Capture the cell that displays the provided text and extract its [X, Y] central coordinate. 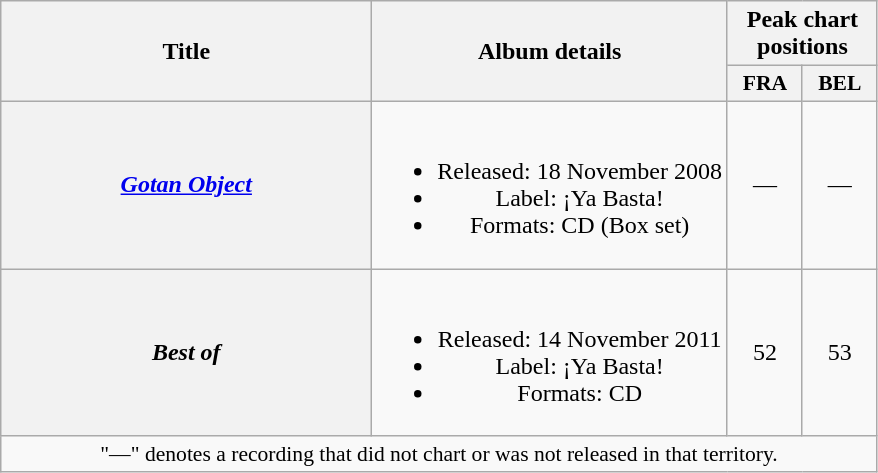
53 [840, 352]
Released: 18 November 2008Label: ¡Ya Basta!Formats: CD (Box set) [550, 184]
Album details [550, 52]
BEL [840, 84]
52 [764, 352]
FRA [764, 84]
Title [186, 52]
Released: 14 November 2011Label: ¡Ya Basta!Formats: CD [550, 352]
Gotan Object [186, 184]
Peak chart positions [802, 34]
Best of [186, 352]
"—" denotes a recording that did not chart or was not released in that territory. [440, 454]
